Determine the (x, y) coordinate at the center of the cell enclosing the given text.  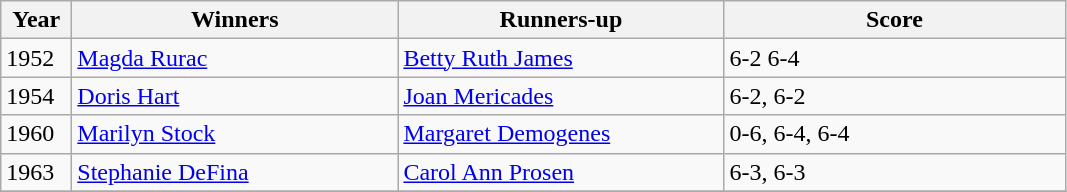
Doris Hart (235, 96)
Year (36, 20)
Carol Ann Prosen (561, 172)
Betty Ruth James (561, 58)
Score (894, 20)
Runners-up (561, 20)
Joan Mericades (561, 96)
1952 (36, 58)
1960 (36, 134)
1963 (36, 172)
Winners (235, 20)
1954 (36, 96)
Magda Rurac (235, 58)
0-6, 6-4, 6-4 (894, 134)
Stephanie DeFina (235, 172)
6-2, 6-2 (894, 96)
6-3, 6-3 (894, 172)
Marilyn Stock (235, 134)
6-2 6-4 (894, 58)
Margaret Demogenes (561, 134)
